Find where the given text appears and provide that cell's center as (x, y) coordinate. 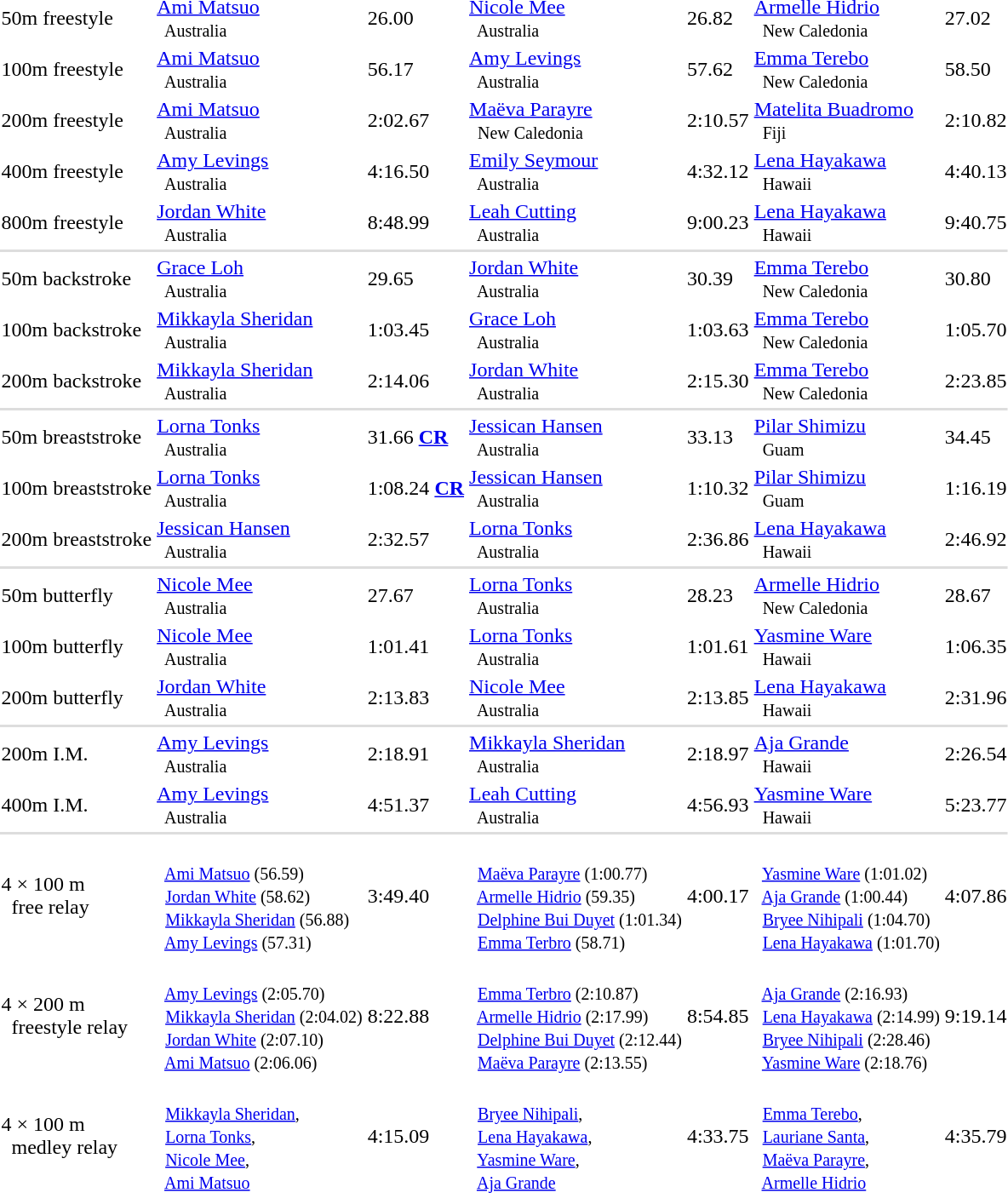
2:18.97 (718, 754)
1:01.61 (718, 647)
2:14.06 (415, 381)
1:10.32 (718, 489)
400m I.M. (77, 806)
1:05.70 (976, 330)
50m backstroke (77, 279)
Aja Grande Hawaii (846, 754)
Matelita Buadromo Fiji (846, 121)
4:51.37 (415, 806)
2:23.85 (976, 381)
8:48.99 (415, 223)
2:46.92 (976, 540)
1:01.41 (415, 647)
200m breaststroke (77, 540)
2:15.30 (718, 381)
28.23 (718, 596)
5:23.77 (976, 806)
8:22.88 (415, 1016)
4 × 200 m freestyle relay (77, 1016)
400m freestyle (77, 172)
4:32.12 (718, 172)
1:16.19 (976, 489)
9:19.14 (976, 1016)
30.39 (718, 279)
Amy Levings (2:05.70) Mikkayla Sheridan (2:04.02) Jordan White (2:07.10) Ami Matsuo (2:06.06) (261, 1016)
27.67 (415, 596)
1:08.24 CR (415, 489)
1:06.35 (976, 647)
2:32.57 (415, 540)
2:26.54 (976, 754)
200m freestyle (77, 121)
Ami Matsuo (56.59) Jordan White (58.62) Mikkayla Sheridan (56.88) Amy Levings (57.31) (261, 896)
4:07.86 (976, 896)
2:13.83 (415, 698)
57.62 (718, 70)
2:13.85 (718, 698)
100m butterfly (77, 647)
50m butterfly (77, 596)
4:40.13 (976, 172)
30.80 (976, 279)
Maëva Parayre (1:00.77) Armelle Hidrio (59.35) Delphine Bui Duyet (1:01.34) Emma Terbro (58.71) (576, 896)
50m breaststroke (77, 438)
100m freestyle (77, 70)
3:49.40 (415, 896)
4:00.17 (718, 896)
200m butterfly (77, 698)
28.67 (976, 596)
4:56.93 (718, 806)
2:31.96 (976, 698)
31.66 CR (415, 438)
1:03.45 (415, 330)
2:10.82 (976, 121)
8:54.85 (718, 1016)
33.13 (718, 438)
9:40.75 (976, 223)
1:03.63 (718, 330)
200m backstroke (77, 381)
200m I.M. (77, 754)
2:18.91 (415, 754)
29.65 (415, 279)
4:16.50 (415, 172)
800m freestyle (77, 223)
Yasmine Ware (1:01.02) Aja Grande (1:00.44) Bryee Nihipali (1:04.70) Lena Hayakawa (1:01.70) (846, 896)
34.45 (976, 438)
Armelle Hidrio New Caledonia (846, 596)
Aja Grande (2:16.93) Lena Hayakawa (2:14.99) Bryee Nihipali (2:28.46) Yasmine Ware (2:18.76) (846, 1016)
2:02.67 (415, 121)
100m breaststroke (77, 489)
4 × 100 m free relay (77, 896)
56.17 (415, 70)
2:36.86 (718, 540)
Emma Terbro (2:10.87) Armelle Hidrio (2:17.99) Delphine Bui Duyet (2:12.44) Maëva Parayre (2:13.55) (576, 1016)
100m backstroke (77, 330)
58.50 (976, 70)
2:10.57 (718, 121)
9:00.23 (718, 223)
Emily Seymour Australia (576, 172)
Maëva Parayre New Caledonia (576, 121)
